From the cell containing the given text, extract its center point as (X, Y) coordinate. 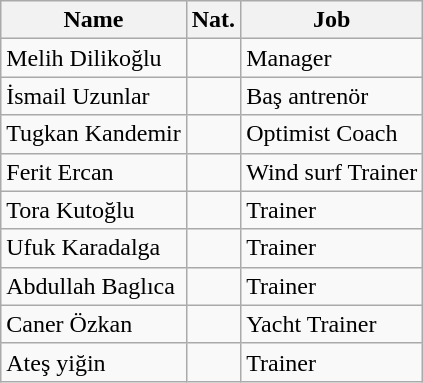
Yacht Trainer (332, 324)
Ateş yiğin (94, 362)
Name (94, 20)
Manager (332, 58)
Optimist Coach (332, 134)
Baş antrenör (332, 96)
Caner Özkan (94, 324)
Tugkan Kandemir (94, 134)
Nat. (213, 20)
Abdullah Baglıca (94, 286)
Ufuk Karadalga (94, 248)
Wind surf Trainer (332, 172)
Job (332, 20)
Ferit Ercan (94, 172)
Tora Kutoğlu (94, 210)
İsmail Uzunlar (94, 96)
Melih Dilikoğlu (94, 58)
